Output the (x, y) coordinate of the center of the cell containing the given text.  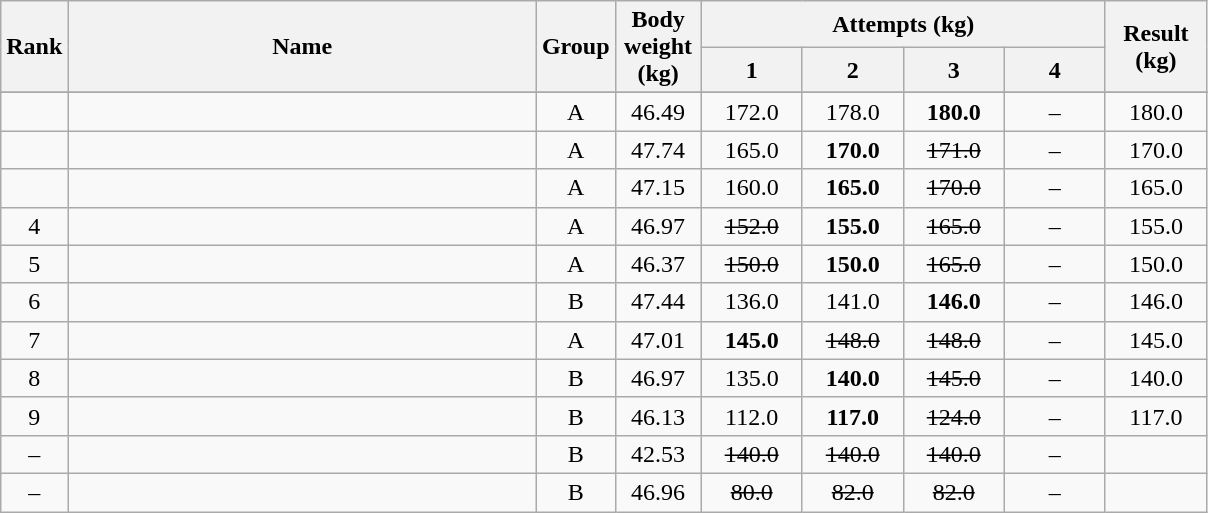
Attempts (kg) (903, 24)
47.01 (658, 340)
46.13 (658, 416)
171.0 (954, 150)
47.15 (658, 188)
8 (34, 378)
80.0 (752, 492)
3 (954, 70)
2 (852, 70)
Result (kg) (1156, 47)
Name (302, 47)
9 (34, 416)
7 (34, 340)
6 (34, 302)
160.0 (752, 188)
5 (34, 264)
1 (752, 70)
172.0 (752, 112)
178.0 (852, 112)
124.0 (954, 416)
136.0 (752, 302)
42.53 (658, 454)
152.0 (752, 226)
47.44 (658, 302)
135.0 (752, 378)
46.96 (658, 492)
Body weight (kg) (658, 47)
Group (576, 47)
Rank (34, 47)
112.0 (752, 416)
47.74 (658, 150)
46.49 (658, 112)
46.37 (658, 264)
141.0 (852, 302)
